From the cell containing the given text, extract its center point as (x, y) coordinate. 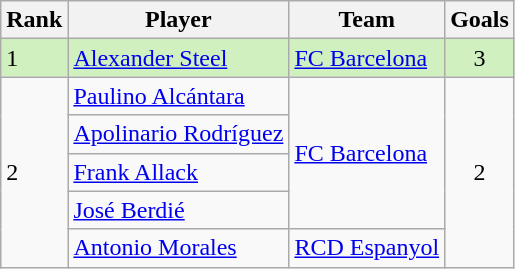
1 (34, 58)
Apolinario Rodríguez (178, 134)
Antonio Morales (178, 248)
Frank Allack (178, 172)
RCD Espanyol (367, 248)
Rank (34, 20)
José Berdié (178, 210)
Goals (480, 20)
Team (367, 20)
Paulino Alcántara (178, 96)
Alexander Steel (178, 58)
Player (178, 20)
3 (480, 58)
